Pinpoint the cell where the given text exists, returning its (x, y) midpoint coordinate. 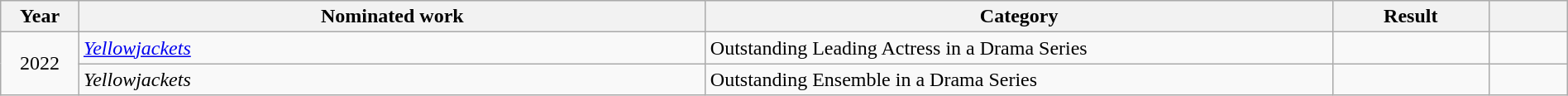
Outstanding Ensemble in a Drama Series (1019, 79)
Category (1019, 17)
Year (40, 17)
Result (1411, 17)
2022 (40, 64)
Nominated work (392, 17)
Outstanding Leading Actress in a Drama Series (1019, 48)
